Search for the cell housing the specified text and yield its (x, y) center coordinate. 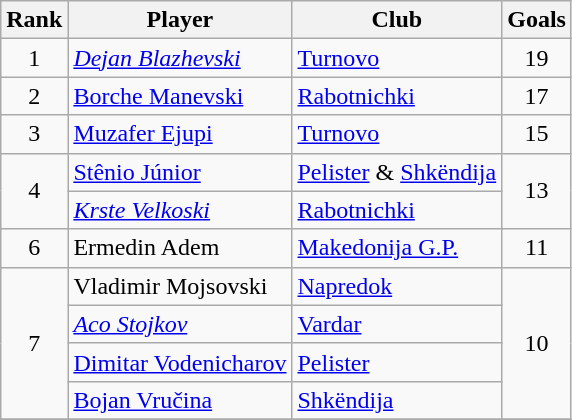
10 (537, 343)
Pelister & Shkëndija (397, 172)
Shkëndija (397, 400)
Borche Manevski (180, 96)
15 (537, 134)
Makedonija G.P. (397, 248)
Aco Stojkov (180, 324)
Vladimir Mojsovski (180, 286)
4 (34, 191)
Muzafer Ejupi (180, 134)
Player (180, 20)
19 (537, 58)
Napredok (397, 286)
Goals (537, 20)
Pelister (397, 362)
Ermedin Adem (180, 248)
Stênio Júnior (180, 172)
6 (34, 248)
Club (397, 20)
2 (34, 96)
Bojan Vručina (180, 400)
1 (34, 58)
7 (34, 343)
Dimitar Vodenicharov (180, 362)
Dejan Blazhevski (180, 58)
11 (537, 248)
17 (537, 96)
3 (34, 134)
Rank (34, 20)
Vardar (397, 324)
Krste Velkoski (180, 210)
13 (537, 191)
